Return [X, Y] of the center of cell containing provided text 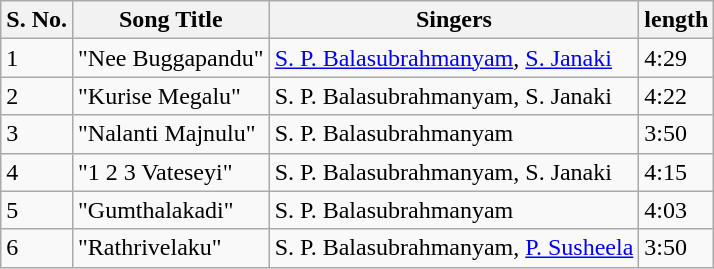
"Rathrivelaku" [170, 248]
"Kurise Megalu" [170, 96]
Singers [454, 20]
4:22 [676, 96]
"Nalanti Majnulu" [170, 134]
"1 2 3 Vateseyi" [170, 172]
4:29 [676, 58]
S. P. Balasubrahmanyam, P. Susheela [454, 248]
4 [37, 172]
3 [37, 134]
Song Title [170, 20]
"Gumthalakadi" [170, 210]
4:15 [676, 172]
5 [37, 210]
1 [37, 58]
"Nee Buggapandu" [170, 58]
6 [37, 248]
length [676, 20]
4:03 [676, 210]
S. No. [37, 20]
2 [37, 96]
